From the cell containing the given text, extract its center point as [x, y] coordinate. 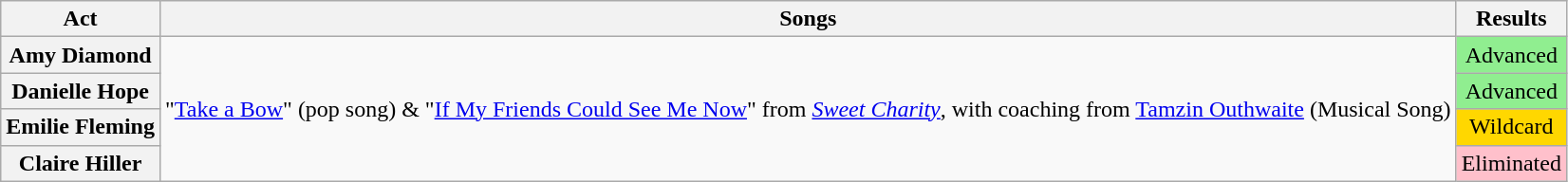
Wildcard [1511, 127]
"Take a Bow" (pop song) & "If My Friends Could See Me Now" from Sweet Charity, with coaching from Tamzin Outhwaite (Musical Song) [808, 109]
Songs [808, 19]
Results [1511, 19]
Claire Hiller [81, 163]
Amy Diamond [81, 55]
Danielle Hope [81, 91]
Act [81, 19]
Emilie Fleming [81, 127]
Eliminated [1511, 163]
